Provide the (x, y) coordinate of the cell's center where the given text is located.  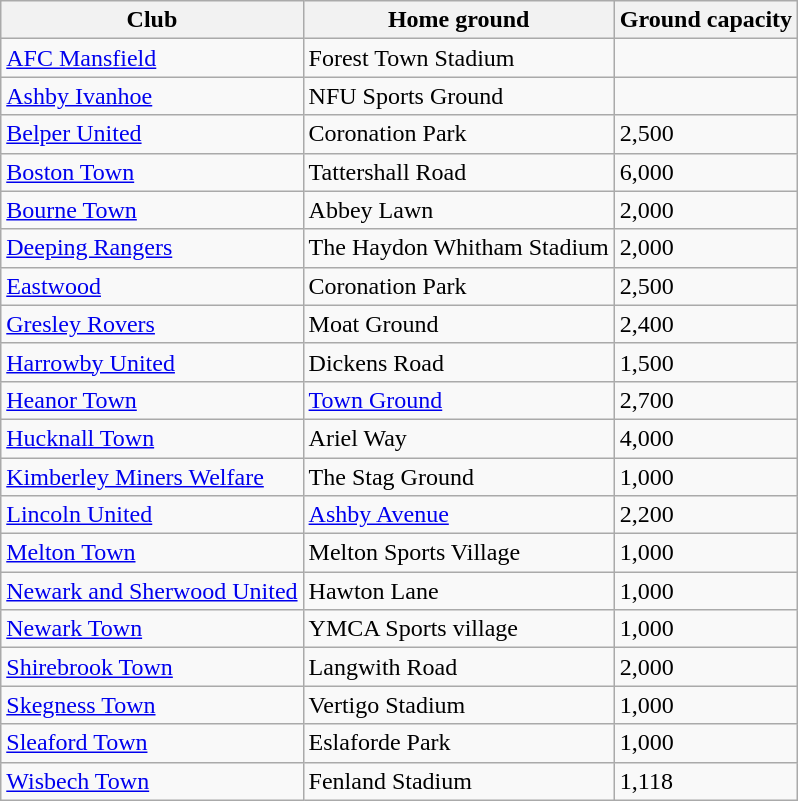
4,000 (706, 438)
Sleaford Town (152, 743)
Shirebrook Town (152, 667)
Ashby Avenue (458, 515)
2,700 (706, 400)
Hawton Lane (458, 591)
Melton Sports Village (458, 553)
Ariel Way (458, 438)
Bourne Town (152, 210)
Harrowby United (152, 362)
1,118 (706, 781)
2,400 (706, 324)
Eastwood (152, 286)
Melton Town (152, 553)
Dickens Road (458, 362)
Newark Town (152, 629)
Club (152, 20)
Wisbech Town (152, 781)
Skegness Town (152, 705)
Forest Town Stadium (458, 58)
The Stag Ground (458, 477)
Newark and Sherwood United (152, 591)
Ashby Ivanhoe (152, 96)
Tattershall Road (458, 172)
Heanor Town (152, 400)
Moat Ground (458, 324)
Lincoln United (152, 515)
YMCA Sports village (458, 629)
Home ground (458, 20)
Eslaforde Park (458, 743)
1,500 (706, 362)
Vertigo Stadium (458, 705)
AFC Mansfield (152, 58)
Hucknall Town (152, 438)
Kimberley Miners Welfare (152, 477)
Town Ground (458, 400)
Boston Town (152, 172)
Belper United (152, 134)
Ground capacity (706, 20)
Abbey Lawn (458, 210)
2,200 (706, 515)
Langwith Road (458, 667)
NFU Sports Ground (458, 96)
Deeping Rangers (152, 248)
Fenland Stadium (458, 781)
6,000 (706, 172)
The Haydon Whitham Stadium (458, 248)
Gresley Rovers (152, 324)
